Determine the [X, Y] coordinate at the center of the cell enclosing the given text.  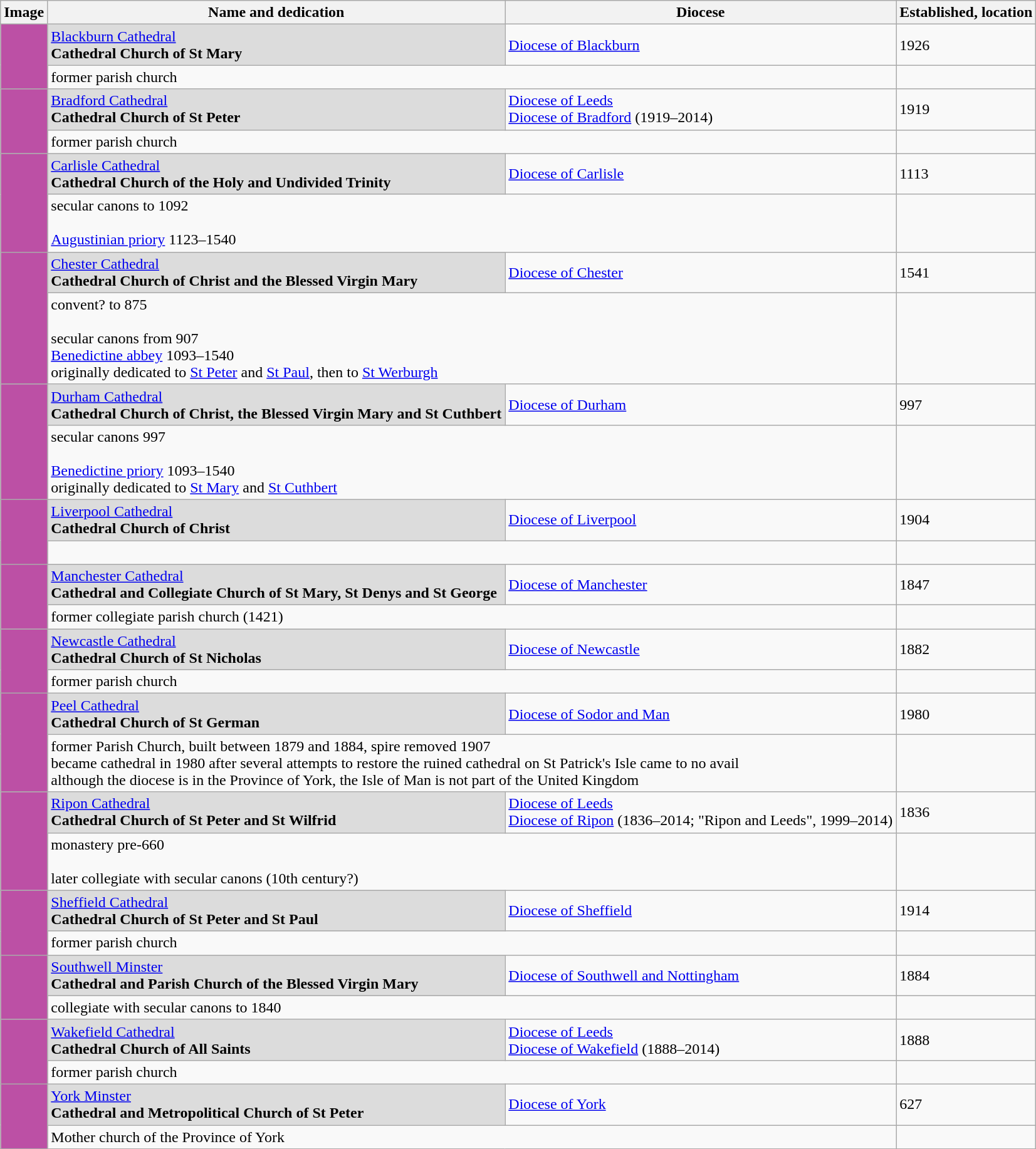
Diocese of Blackburn [701, 45]
former collegiate parish church (1421) [472, 617]
monastery pre-660later collegiate with secular canons (10th century?) [472, 861]
1888 [966, 1040]
1836 [966, 812]
Diocese of Chester [701, 272]
Durham CathedralCathedral Church of Christ, the Blessed Virgin Mary and St Cuthbert [276, 405]
Image [24, 13]
Liverpool CathedralCathedral Church of Christ [276, 520]
York MinsterCathedral and Metropolitical Church of St Peter [276, 1104]
collegiate with secular canons to 1840 [472, 1007]
Blackburn CathedralCathedral Church of St Mary [276, 45]
convent? to 875secular canons from 907 Benedictine abbey 1093–1540 originally dedicated to St Peter and St Paul, then to St Werburgh [472, 338]
secular canons 997Benedictine priory 1093–1540 originally dedicated to St Mary and St Cuthbert [472, 462]
Diocese of LeedsDiocese of Wakefield (1888–2014) [701, 1040]
Manchester CathedralCathedral and Collegiate Church of St Mary, St Denys and St George [276, 585]
1541 [966, 272]
Sheffield CathedralCathedral Church of St Peter and St Paul [276, 911]
Diocese of York [701, 1104]
Newcastle CathedralCathedral Church of St Nicholas [276, 649]
Diocese of LeedsDiocese of Ripon (1836–2014; "Ripon and Leeds", 1999–2014) [701, 812]
Carlisle CathedralCathedral Church of the Holy and Undivided Trinity [276, 174]
Diocese of Sodor and Man [701, 714]
1847 [966, 585]
Wakefield CathedralCathedral Church of All Saints [276, 1040]
secular canons to 1092Augustinian priory 1123–1540 [472, 223]
Bradford CathedralCathedral Church of St Peter [276, 109]
Established, location [966, 13]
Diocese of Newcastle [701, 649]
1904 [966, 520]
Mother church of the Province of York [472, 1137]
Chester CathedralCathedral Church of Christ and the Blessed Virgin Mary [276, 272]
Peel CathedralCathedral Church of St German [276, 714]
Diocese of Carlisle [701, 174]
1919 [966, 109]
Ripon CathedralCathedral Church of St Peter and St Wilfrid [276, 812]
Diocese of Southwell and Nottingham [701, 975]
1980 [966, 714]
Diocese of Manchester [701, 585]
Name and dedication [276, 13]
1926 [966, 45]
1884 [966, 975]
Diocese [701, 13]
1113 [966, 174]
1914 [966, 911]
Diocese of Liverpool [701, 520]
997 [966, 405]
Diocese of Sheffield [701, 911]
627 [966, 1104]
1882 [966, 649]
Diocese of Durham [701, 405]
Southwell MinsterCathedral and Parish Church of the Blessed Virgin Mary [276, 975]
Diocese of LeedsDiocese of Bradford (1919–2014) [701, 109]
